Extract the [x, y] coordinate from the center of the cell holding the provided text.  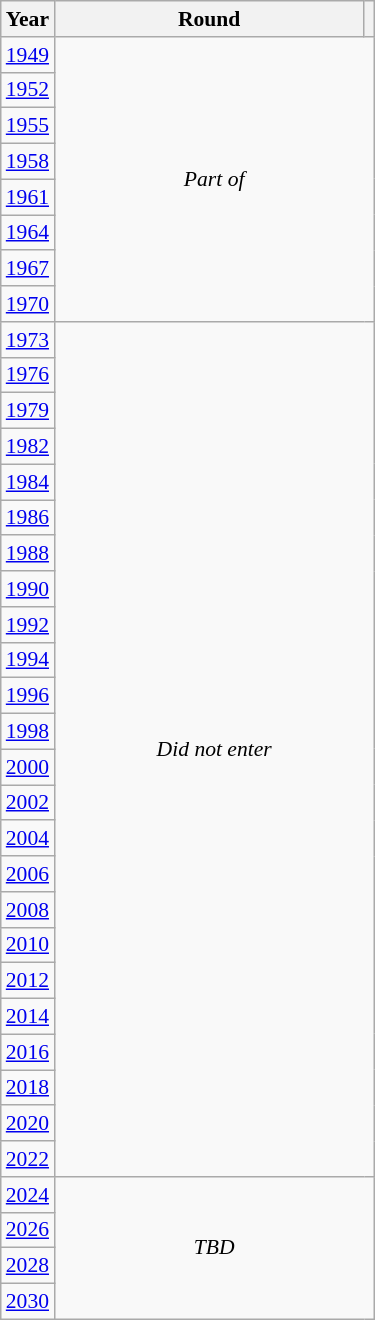
2004 [28, 839]
1996 [28, 696]
2008 [28, 910]
1982 [28, 447]
1949 [28, 55]
Year [28, 19]
2014 [28, 1017]
1973 [28, 340]
1964 [28, 233]
1976 [28, 375]
1952 [28, 90]
2010 [28, 945]
2002 [28, 803]
Round [209, 19]
2020 [28, 1124]
2030 [28, 1302]
2000 [28, 767]
TBD [214, 1248]
1990 [28, 589]
Part of [214, 180]
2022 [28, 1159]
1979 [28, 411]
1958 [28, 162]
1961 [28, 197]
2018 [28, 1088]
1984 [28, 482]
1970 [28, 304]
2016 [28, 1052]
2028 [28, 1266]
2024 [28, 1195]
2012 [28, 981]
1955 [28, 126]
1988 [28, 554]
1994 [28, 660]
Did not enter [214, 750]
1992 [28, 625]
1967 [28, 269]
1998 [28, 732]
2026 [28, 1230]
1986 [28, 518]
2006 [28, 874]
